For the text-containing cell, return its midpoint in (x, y) coordinate format. 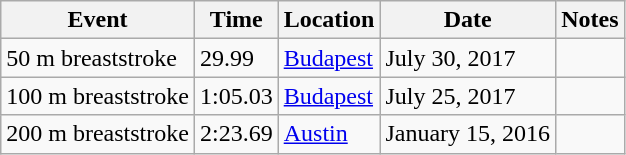
Location (329, 20)
Time (236, 20)
July 25, 2017 (468, 96)
29.99 (236, 58)
July 30, 2017 (468, 58)
2:23.69 (236, 134)
50 m breaststroke (98, 58)
1:05.03 (236, 96)
January 15, 2016 (468, 134)
Event (98, 20)
100 m breaststroke (98, 96)
200 m breaststroke (98, 134)
Austin (329, 134)
Notes (590, 20)
Date (468, 20)
